Find where the given text appears and provide that cell's center as (X, Y) coordinate. 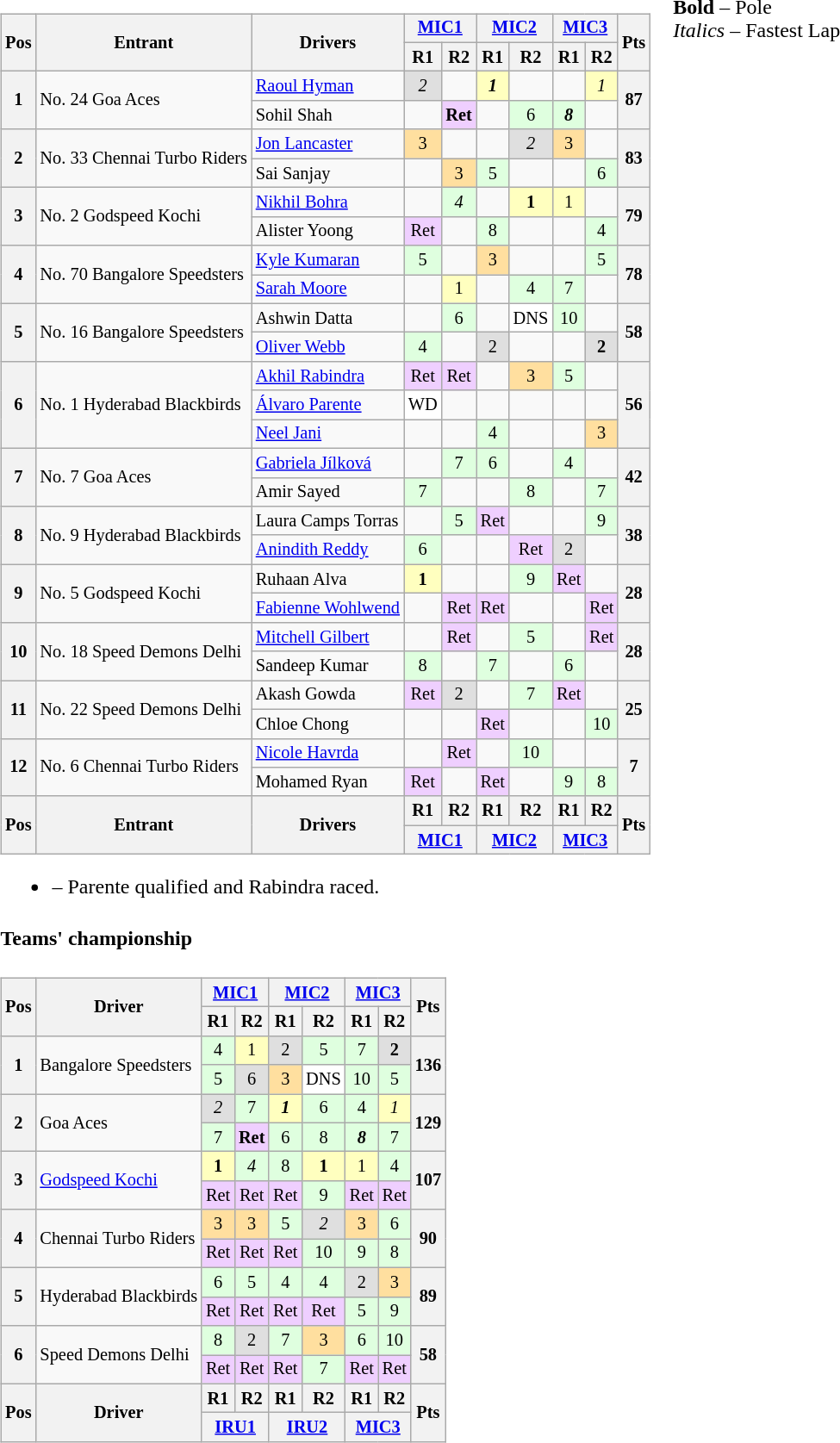
Jon Lancaster (327, 144)
No. 22 Speed Demons Delhi (143, 710)
IRU1 (235, 1427)
Nikhil Bohra (327, 202)
25 (634, 710)
90 (428, 1239)
Alister Yoong (327, 231)
89 (428, 1297)
78 (634, 274)
Sai Sanjay (327, 173)
IRU2 (307, 1427)
Amir Sayed (327, 492)
Oliver Webb (327, 347)
Anindith Reddy (327, 550)
Álvaro Parente (327, 405)
WD (423, 405)
Ashwin Datta (327, 318)
Laura Camps Torras (327, 521)
No. 16 Bangalore Speedsters (143, 333)
42 (634, 477)
Sandeep Kumar (327, 666)
Mohamed Ryan (327, 782)
56 (634, 405)
No. 70 Bangalore Speedsters (143, 274)
136 (428, 1065)
Akhil Rabindra (327, 376)
Hyderabad Blackbirds (119, 1297)
11 (18, 710)
No. 33 Chennai Turbo Riders (143, 159)
Gabriela Jílková (327, 463)
No. 7 Goa Aces (143, 477)
Akash Gowda (327, 695)
87 (634, 100)
No. 2 Godspeed Kochi (143, 217)
83 (634, 159)
No. 18 Speed Demons Delhi (143, 651)
Nicole Havrda (327, 753)
Chloe Chong (327, 724)
38 (634, 536)
Sohil Shah (327, 115)
107 (428, 1180)
Sarah Moore (327, 289)
No. 1 Hyderabad Blackbirds (143, 405)
Speed Demons Delhi (119, 1354)
No. 24 Goa Aces (143, 100)
Fabienne Wohlwend (327, 608)
Neel Jani (327, 434)
79 (634, 217)
Mitchell Gilbert (327, 637)
Raoul Hyman (327, 86)
Ruhaan Alva (327, 579)
Goa Aces (119, 1123)
No. 5 Godspeed Kochi (143, 593)
Bangalore Speedsters (119, 1065)
No. 6 Chennai Turbo Riders (143, 767)
Kyle Kumaran (327, 260)
No. 9 Hyderabad Blackbirds (143, 536)
129 (428, 1123)
Chennai Turbo Riders (119, 1239)
Godspeed Kochi (119, 1180)
12 (18, 767)
